From the cell containing the given text, extract its center point as [x, y] coordinate. 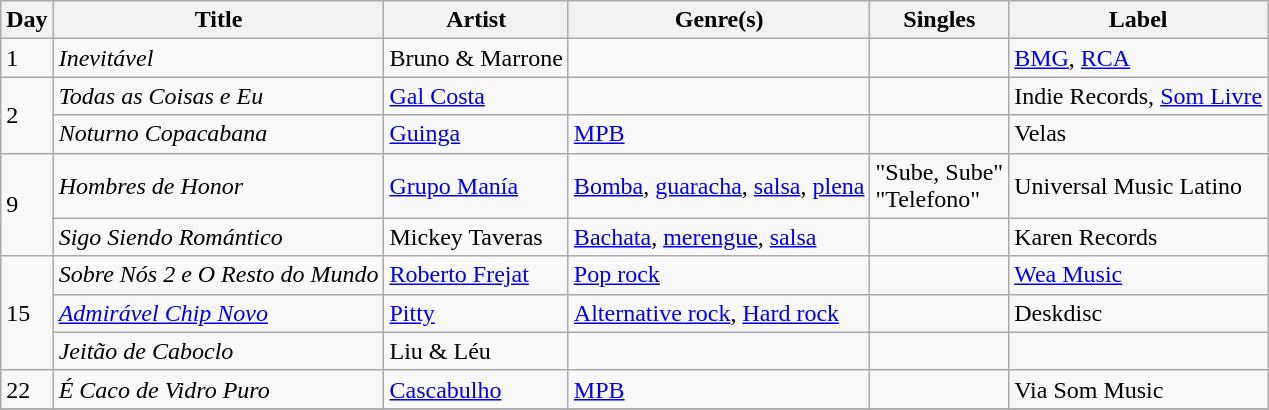
Inevitável [218, 58]
Hombres de Honor [218, 186]
Jeitão de Caboclo [218, 351]
Admirável Chip Novo [218, 313]
2 [27, 115]
Todas as Coisas e Eu [218, 96]
É Caco de Vidro Puro [218, 389]
Liu & Léu [476, 351]
Gal Costa [476, 96]
Genre(s) [719, 20]
Title [218, 20]
Deskdisc [1138, 313]
Bruno & Marrone [476, 58]
Pop rock [719, 275]
Mickey Taveras [476, 237]
Label [1138, 20]
Guinga [476, 134]
22 [27, 389]
Indie Records, Som Livre [1138, 96]
15 [27, 313]
Sigo Siendo Romántico [218, 237]
Bachata, merengue, salsa [719, 237]
Velas [1138, 134]
Pitty [476, 313]
Karen Records [1138, 237]
Sobre Nós 2 e O Resto do Mundo [218, 275]
Via Som Music [1138, 389]
1 [27, 58]
Bomba, guaracha, salsa, plena [719, 186]
Day [27, 20]
Universal Music Latino [1138, 186]
BMG, RCA [1138, 58]
"Sube, Sube""Telefono" [940, 186]
Roberto Frejat [476, 275]
9 [27, 204]
Noturno Copacabana [218, 134]
Alternative rock, Hard rock [719, 313]
Cascabulho [476, 389]
Grupo Manía [476, 186]
Wea Music [1138, 275]
Artist [476, 20]
Singles [940, 20]
